Pinpoint the cell where the given text exists, returning its (x, y) midpoint coordinate. 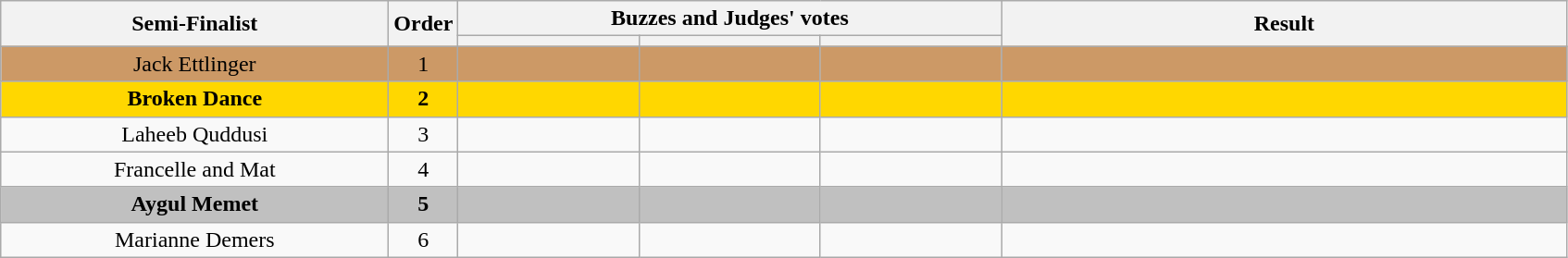
Laheeb Quddusi (194, 134)
Francelle and Mat (194, 169)
5 (424, 204)
Semi-Finalist (194, 24)
3 (424, 134)
6 (424, 240)
Marianne Demers (194, 240)
Buzzes and Judges' votes (729, 18)
2 (424, 99)
Aygul Memet (194, 204)
1 (424, 64)
Broken Dance (194, 99)
4 (424, 169)
Order (424, 24)
Result (1285, 24)
Jack Ettlinger (194, 64)
